Capture the cell that displays the provided text and extract its (X, Y) central coordinate. 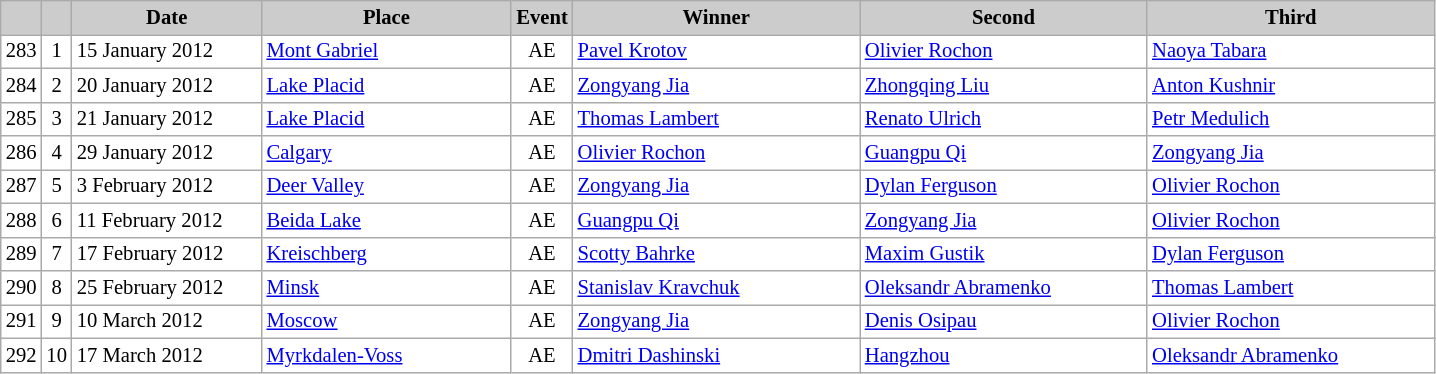
Third (1290, 17)
283 (22, 51)
10 March 2012 (167, 321)
285 (22, 119)
Mont Gabriel (387, 51)
20 January 2012 (167, 85)
5 (56, 186)
Denis Osipau (1004, 321)
Maxim Gustik (1004, 254)
Beida Lake (387, 220)
Deer Valley (387, 186)
290 (22, 287)
8 (56, 287)
Pavel Krotov (716, 51)
Event (542, 17)
1 (56, 51)
Naoya Tabara (1290, 51)
Renato Ulrich (1004, 119)
Kreischberg (387, 254)
2 (56, 85)
Hangzhou (1004, 355)
292 (22, 355)
287 (22, 186)
Date (167, 17)
29 January 2012 (167, 153)
Petr Medulich (1290, 119)
Dmitri Dashinski (716, 355)
Winner (716, 17)
25 February 2012 (167, 287)
284 (22, 85)
Anton Kushnir (1290, 85)
6 (56, 220)
7 (56, 254)
Calgary (387, 153)
3 (56, 119)
289 (22, 254)
288 (22, 220)
10 (56, 355)
9 (56, 321)
15 January 2012 (167, 51)
17 March 2012 (167, 355)
Minsk (387, 287)
17 February 2012 (167, 254)
11 February 2012 (167, 220)
Place (387, 17)
4 (56, 153)
291 (22, 321)
Moscow (387, 321)
Zhongqing Liu (1004, 85)
Scotty Bahrke (716, 254)
Second (1004, 17)
Stanislav Kravchuk (716, 287)
3 February 2012 (167, 186)
286 (22, 153)
21 January 2012 (167, 119)
Myrkdalen-Voss (387, 355)
